Determine the (x, y) coordinate at the center of the cell enclosing the given text.  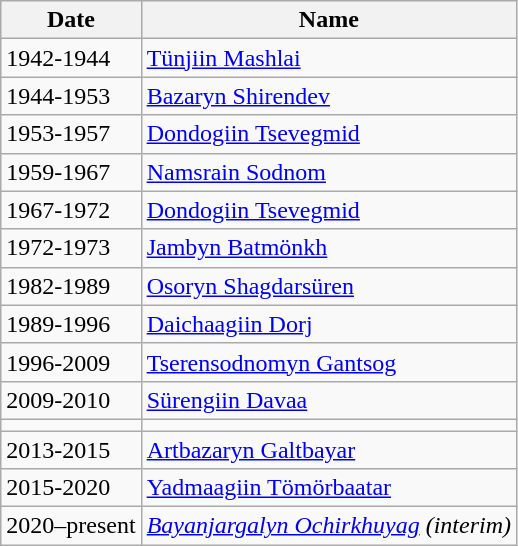
1982-1989 (71, 286)
2015-2020 (71, 488)
1989-1996 (71, 324)
Sürengiin Davaa (328, 400)
Date (71, 20)
1944-1953 (71, 96)
1942-1944 (71, 58)
1972-1973 (71, 248)
Daichaagiin Dorj (328, 324)
2009-2010 (71, 400)
Osoryn Shagdarsüren (328, 286)
1967-1972 (71, 210)
2013-2015 (71, 449)
1996-2009 (71, 362)
1959-1967 (71, 172)
Bayanjargalyn Ochirkhuyag (interim) (328, 526)
Namsrain Sodnom (328, 172)
Jambyn Batmönkh (328, 248)
Name (328, 20)
Artbazaryn Galtbayar (328, 449)
Yadmaagiin Tömörbaatar (328, 488)
2020–present (71, 526)
1953-1957 (71, 134)
Tünjiin Mashlai (328, 58)
Tserensodnomyn Gantsog (328, 362)
Bazaryn Shirendev (328, 96)
